Provide the [x, y] coordinate of the cell's center where the given text is located.  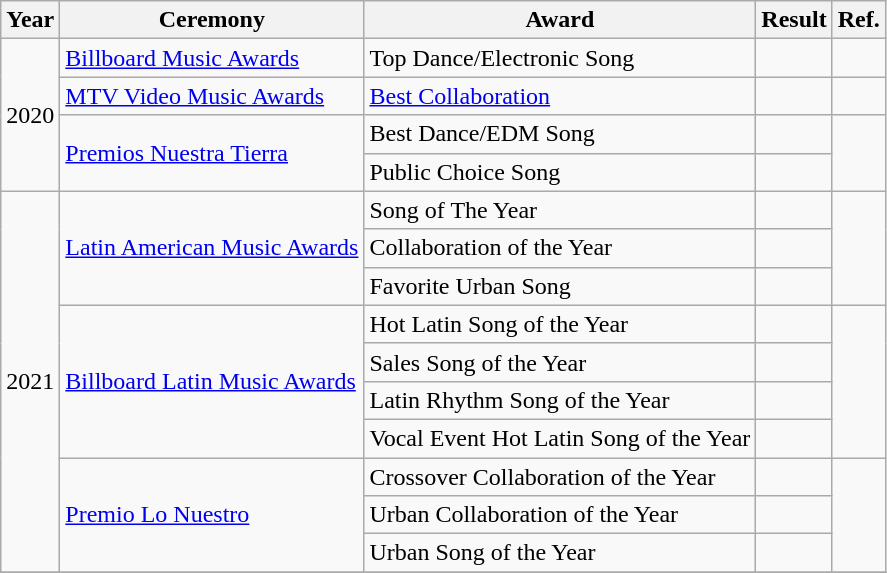
Collaboration of the Year [560, 248]
Urban Collaboration of the Year [560, 515]
Billboard Music Awards [212, 58]
Vocal Event Hot Latin Song of the Year [560, 438]
Billboard Latin Music Awards [212, 381]
Best Dance/EDM Song [560, 134]
Public Choice Song [560, 172]
2021 [30, 382]
Best Collaboration [560, 96]
Top Dance/Electronic Song [560, 58]
Latin Rhythm Song of the Year [560, 400]
2020 [30, 115]
Premio Lo Nuestro [212, 515]
MTV Video Music Awards [212, 96]
Result [794, 20]
Ceremony [212, 20]
Latin American Music Awards [212, 248]
Favorite Urban Song [560, 286]
Sales Song of the Year [560, 362]
Hot Latin Song of the Year [560, 324]
Award [560, 20]
Crossover Collaboration of the Year [560, 477]
Premios Nuestra Tierra [212, 153]
Ref. [858, 20]
Song of The Year [560, 210]
Urban Song of the Year [560, 553]
Year [30, 20]
